Return the (x, y) coordinate for the center point of the cell that contains the specified text.  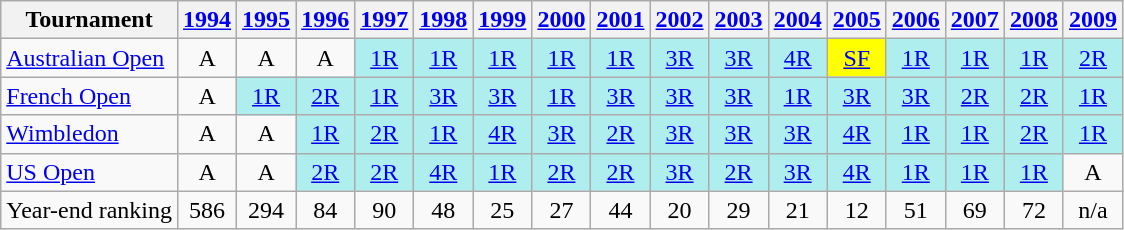
Australian Open (90, 58)
20 (680, 210)
Wimbledon (90, 134)
44 (620, 210)
1994 (208, 20)
1998 (444, 20)
27 (562, 210)
294 (266, 210)
25 (502, 210)
2004 (798, 20)
2001 (620, 20)
1997 (384, 20)
90 (384, 210)
69 (974, 210)
586 (208, 210)
2002 (680, 20)
2009 (1092, 20)
US Open (90, 172)
2008 (1034, 20)
n/a (1092, 210)
51 (916, 210)
1996 (326, 20)
48 (444, 210)
72 (1034, 210)
1995 (266, 20)
1999 (502, 20)
21 (798, 210)
2000 (562, 20)
12 (856, 210)
French Open (90, 96)
2005 (856, 20)
2006 (916, 20)
Year-end ranking (90, 210)
Tournament (90, 20)
SF (856, 58)
84 (326, 210)
2003 (738, 20)
2007 (974, 20)
29 (738, 210)
